Provide the (x, y) coordinate of the cell's center where the given text is located.  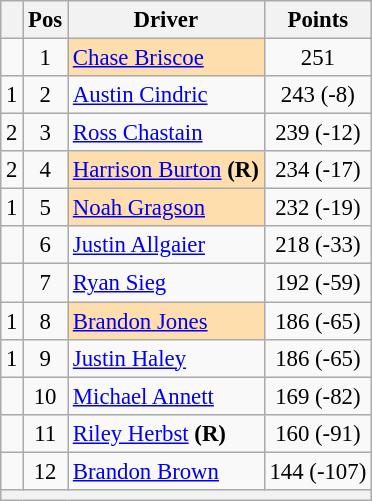
6 (46, 245)
5 (46, 208)
10 (46, 396)
239 (-12) (318, 133)
Pos (46, 20)
Brandon Jones (166, 321)
218 (-33) (318, 245)
7 (46, 283)
243 (-8) (318, 95)
Chase Briscoe (166, 58)
12 (46, 471)
Ryan Sieg (166, 283)
Justin Allgaier (166, 245)
Driver (166, 20)
3 (46, 133)
160 (-91) (318, 433)
Harrison Burton (R) (166, 170)
Points (318, 20)
251 (318, 58)
Brandon Brown (166, 471)
192 (-59) (318, 283)
Austin Cindric (166, 95)
144 (-107) (318, 471)
Michael Annett (166, 396)
9 (46, 358)
4 (46, 170)
Riley Herbst (R) (166, 433)
169 (-82) (318, 396)
234 (-17) (318, 170)
8 (46, 321)
232 (-19) (318, 208)
Noah Gragson (166, 208)
Justin Haley (166, 358)
11 (46, 433)
Ross Chastain (166, 133)
